Provide the (x, y) coordinate of the cell's center where the given text is located.  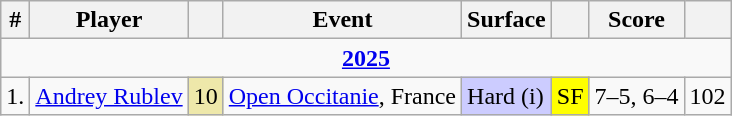
10 (206, 96)
Player (109, 20)
2025 (366, 58)
Andrey Rublev (109, 96)
SF (570, 96)
Open Occitanie, France (342, 96)
Score (636, 20)
Event (342, 20)
7–5, 6–4 (636, 96)
Surface (507, 20)
# (16, 20)
Hard (i) (507, 96)
1. (16, 96)
102 (708, 96)
